Provide the (x, y) coordinate of the cell's center where the given text is located.  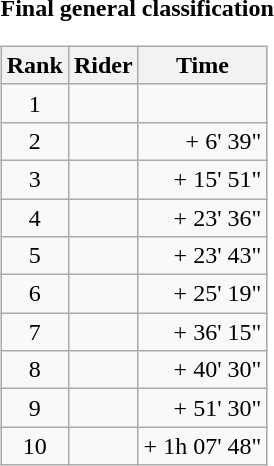
5 (34, 256)
+ 23' 43" (202, 256)
+ 51' 30" (202, 408)
10 (34, 446)
3 (34, 179)
+ 6' 39" (202, 141)
6 (34, 294)
+ 15' 51" (202, 179)
+ 25' 19" (202, 294)
1 (34, 103)
+ 36' 15" (202, 332)
2 (34, 141)
8 (34, 370)
+ 1h 07' 48" (202, 446)
7 (34, 332)
+ 23' 36" (202, 217)
Rider (103, 65)
+ 40' 30" (202, 370)
Rank (34, 65)
4 (34, 217)
Time (202, 65)
9 (34, 408)
